Return (X, Y) of the center of cell containing provided text 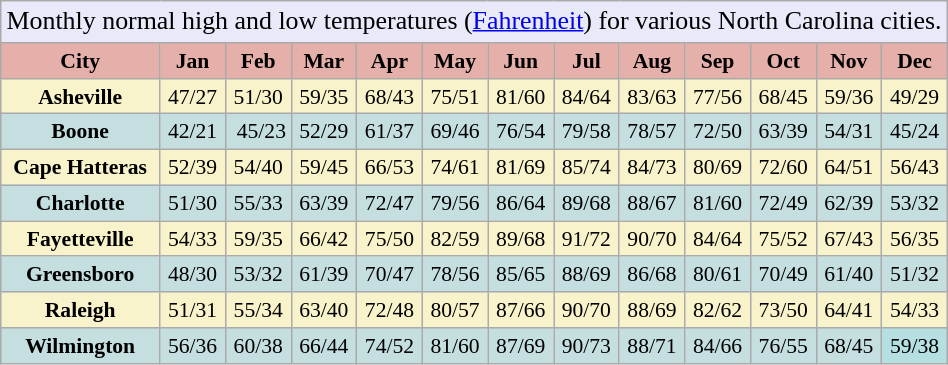
Aug (652, 61)
61/39 (324, 275)
79/58 (587, 132)
Greensboro (80, 275)
52/39 (193, 168)
87/69 (521, 346)
88/71 (652, 346)
Asheville (80, 97)
74/61 (455, 168)
59/38 (915, 346)
75/52 (783, 239)
64/41 (849, 310)
69/46 (455, 132)
Oct (783, 61)
73/50 (783, 310)
77/56 (718, 97)
54/31 (849, 132)
78/56 (455, 275)
45/23 (258, 132)
45/24 (915, 132)
66/44 (324, 346)
Apr (390, 61)
78/57 (652, 132)
51/31 (193, 310)
79/56 (455, 204)
84/73 (652, 168)
Fayetteville (80, 239)
75/51 (455, 97)
63/40 (324, 310)
61/37 (390, 132)
72/47 (390, 204)
80/57 (455, 310)
51/32 (915, 275)
55/34 (258, 310)
Charlotte (80, 204)
72/60 (783, 168)
88/67 (652, 204)
Jun (521, 61)
Monthly normal high and low temperatures (Fahrenheit) for various North Carolina cities. (474, 22)
56/35 (915, 239)
87/66 (521, 310)
67/43 (849, 239)
66/53 (390, 168)
70/47 (390, 275)
82/62 (718, 310)
61/40 (849, 275)
Jul (587, 61)
64/51 (849, 168)
52/29 (324, 132)
62/39 (849, 204)
49/29 (915, 97)
May (455, 61)
66/42 (324, 239)
81/69 (521, 168)
59/45 (324, 168)
80/61 (718, 275)
86/68 (652, 275)
59/36 (849, 97)
72/50 (718, 132)
68/43 (390, 97)
Raleigh (80, 310)
72/49 (783, 204)
Sep (718, 61)
84/66 (718, 346)
80/69 (718, 168)
54/40 (258, 168)
85/65 (521, 275)
56/36 (193, 346)
Dec (915, 61)
56/43 (915, 168)
70/49 (783, 275)
86/64 (521, 204)
76/54 (521, 132)
47/27 (193, 97)
Cape Hatteras (80, 168)
48/30 (193, 275)
83/63 (652, 97)
72/48 (390, 310)
60/38 (258, 346)
75/50 (390, 239)
74/52 (390, 346)
Mar (324, 61)
City (80, 61)
82/59 (455, 239)
Nov (849, 61)
Wilmington (80, 346)
90/73 (587, 346)
76/55 (783, 346)
42/21 (193, 132)
Boone (80, 132)
Feb (258, 61)
55/33 (258, 204)
91/72 (587, 239)
85/74 (587, 168)
Jan (193, 61)
